Identify which cell holds the provided text, then report its (x, y) central coordinate. 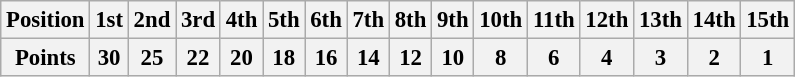
15th (768, 20)
10 (453, 58)
8 (501, 58)
6th (326, 20)
14 (368, 58)
20 (241, 58)
3rd (198, 20)
25 (152, 58)
14th (714, 20)
Points (46, 58)
5th (284, 20)
9th (453, 20)
10th (501, 20)
1st (109, 20)
2nd (152, 20)
Position (46, 20)
2 (714, 58)
12 (410, 58)
12th (607, 20)
8th (410, 20)
30 (109, 58)
13th (661, 20)
22 (198, 58)
4th (241, 20)
3 (661, 58)
7th (368, 20)
4 (607, 58)
6 (554, 58)
11th (554, 20)
1 (768, 58)
18 (284, 58)
16 (326, 58)
